Provide the [x, y] coordinate of the cell's center where the given text is located.  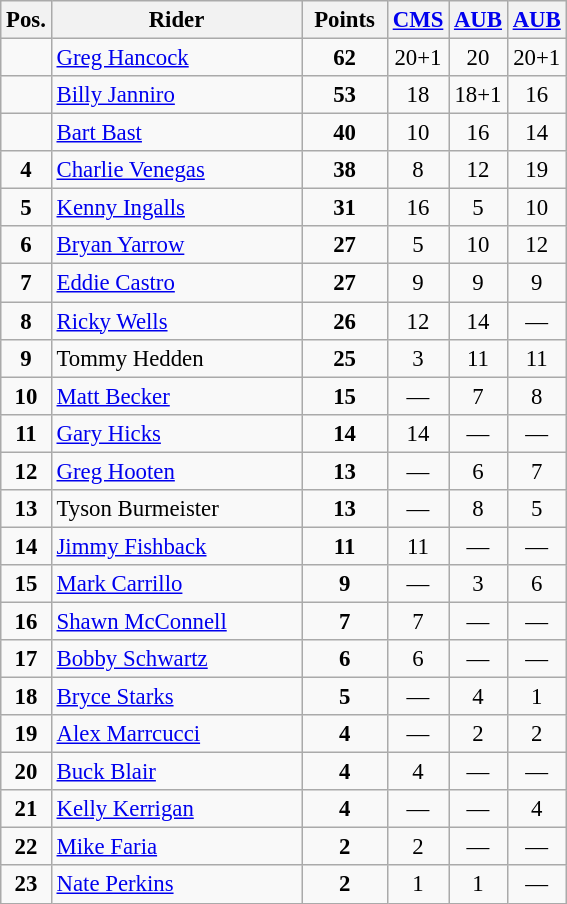
Rider [176, 20]
Jimmy Fishback [176, 546]
26 [345, 321]
18+1 [478, 95]
Bart Bast [176, 133]
22 [26, 847]
Buck Blair [176, 772]
Greg Hooten [176, 471]
Tyson Burmeister [176, 509]
40 [345, 133]
Ricky Wells [176, 321]
Greg Hancock [176, 58]
Mike Faria [176, 847]
53 [345, 95]
Mark Carrillo [176, 584]
CMS [418, 20]
Bryan Yarrow [176, 245]
Charlie Venegas [176, 170]
Shawn McConnell [176, 621]
Points [345, 20]
21 [26, 809]
Bobby Schwartz [176, 659]
31 [345, 208]
Kenny Ingalls [176, 208]
Pos. [26, 20]
Alex Marrcucci [176, 734]
Nate Perkins [176, 885]
Bryce Starks [176, 697]
23 [26, 885]
Gary Hicks [176, 433]
17 [26, 659]
38 [345, 170]
25 [345, 358]
62 [345, 58]
Matt Becker [176, 396]
Tommy Hedden [176, 358]
Kelly Kerrigan [176, 809]
Eddie Castro [176, 283]
Billy Janniro [176, 95]
